Provide the [x, y] coordinate of the cell's center where the given text is located.  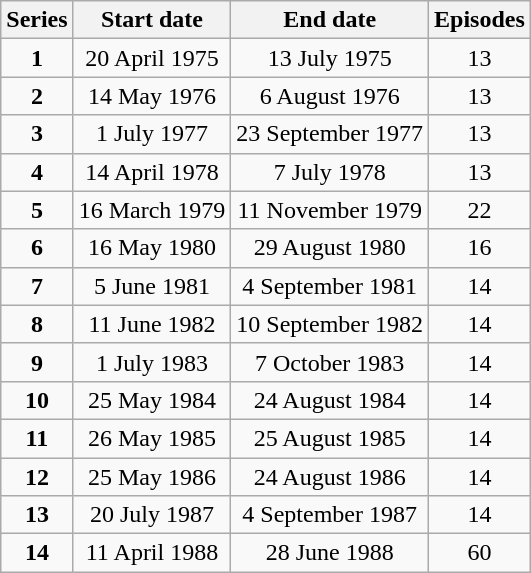
Series [37, 20]
25 May 1986 [152, 477]
16 May 1980 [152, 248]
16 March 1979 [152, 210]
Episodes [480, 20]
6 August 1976 [330, 96]
2 [37, 96]
7 July 1978 [330, 172]
11 April 1988 [152, 553]
11 June 1982 [152, 324]
1 July 1977 [152, 134]
26 May 1985 [152, 438]
1 [37, 58]
22 [480, 210]
20 April 1975 [152, 58]
28 June 1988 [330, 553]
9 [37, 362]
End date [330, 20]
4 September 1987 [330, 515]
12 [37, 477]
6 [37, 248]
24 August 1984 [330, 400]
14 May 1976 [152, 96]
10 [37, 400]
25 August 1985 [330, 438]
5 June 1981 [152, 286]
7 October 1983 [330, 362]
10 September 1982 [330, 324]
1 July 1983 [152, 362]
3 [37, 134]
5 [37, 210]
Start date [152, 20]
4 September 1981 [330, 286]
20 July 1987 [152, 515]
29 August 1980 [330, 248]
16 [480, 248]
11 [37, 438]
25 May 1984 [152, 400]
14 April 1978 [152, 172]
7 [37, 286]
13 July 1975 [330, 58]
24 August 1986 [330, 477]
4 [37, 172]
11 November 1979 [330, 210]
8 [37, 324]
23 September 1977 [330, 134]
60 [480, 553]
